Return (x, y) of the center of cell containing provided text 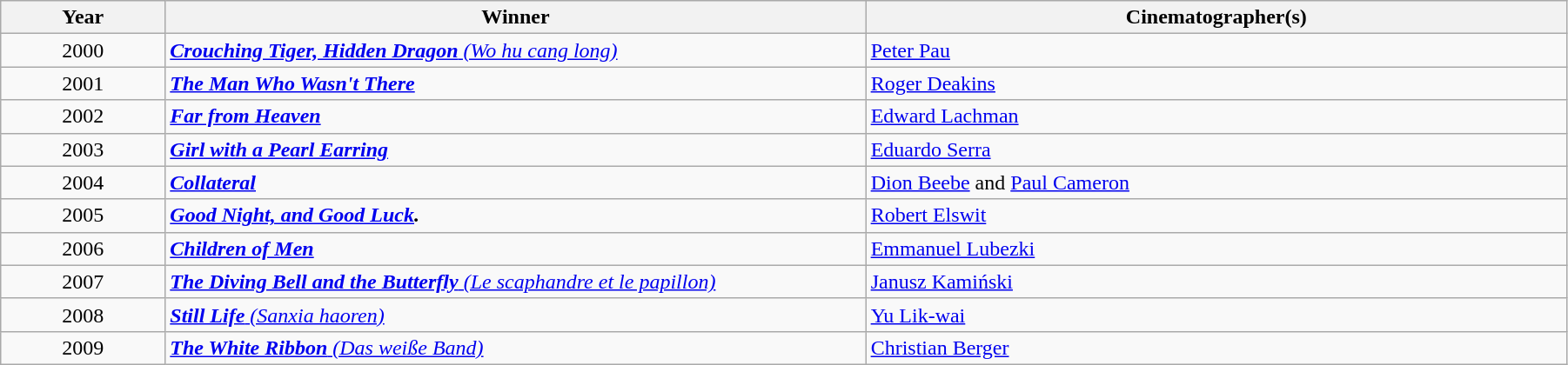
2005 (84, 216)
Emmanuel Lubezki (1216, 249)
Janusz Kamiński (1216, 282)
Far from Heaven (515, 116)
Crouching Tiger, Hidden Dragon (Wo hu cang long) (515, 50)
Girl with a Pearl Earring (515, 149)
Collateral (515, 182)
Children of Men (515, 249)
Peter Pau (1216, 50)
Cinematographer(s) (1216, 17)
Yu Lik-wai (1216, 315)
2000 (84, 50)
The Man Who Wasn't There (515, 83)
The White Ribbon (Das weiße Band) (515, 348)
Winner (515, 17)
Christian Berger (1216, 348)
Edward Lachman (1216, 116)
2004 (84, 182)
2007 (84, 282)
2006 (84, 249)
Year (84, 17)
Eduardo Serra (1216, 149)
Good Night, and Good Luck. (515, 216)
2001 (84, 83)
2009 (84, 348)
2008 (84, 315)
Roger Deakins (1216, 83)
2003 (84, 149)
Robert Elswit (1216, 216)
Dion Beebe and Paul Cameron (1216, 182)
Still Life (Sanxia haoren) (515, 315)
2002 (84, 116)
The Diving Bell and the Butterfly (Le scaphandre et le papillon) (515, 282)
